From the cell containing the given text, extract its center point as (X, Y) coordinate. 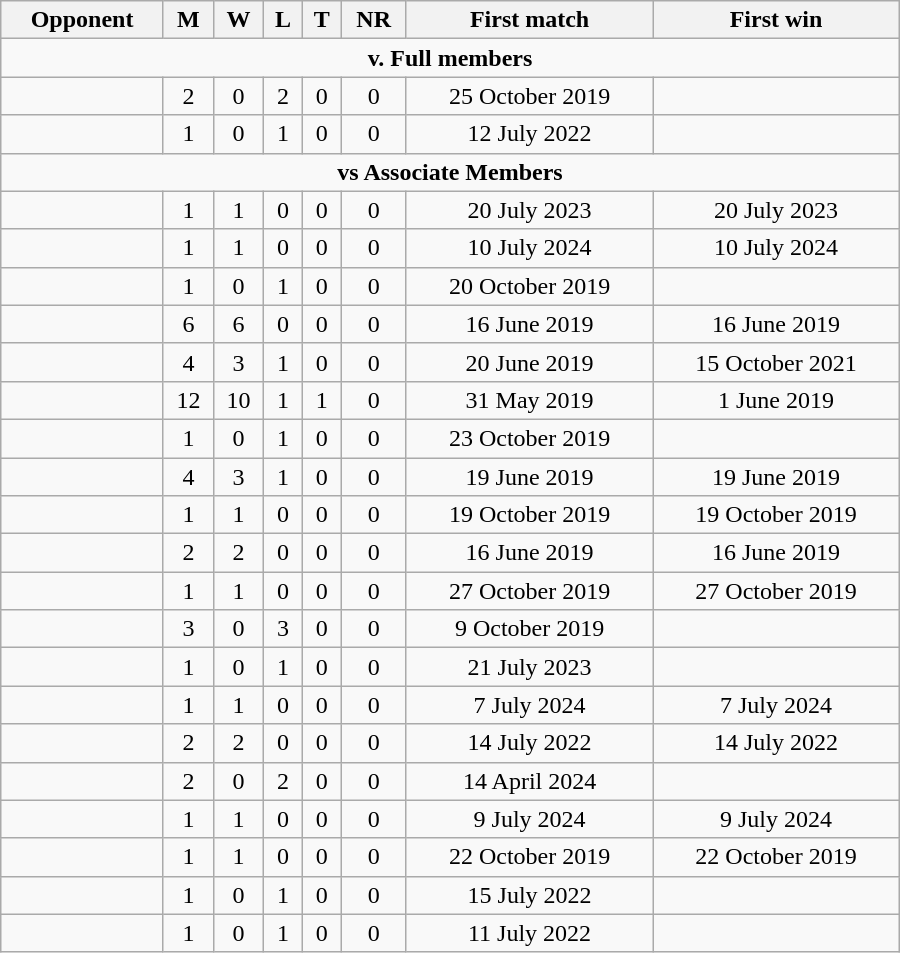
15 October 2021 (776, 362)
L (284, 20)
10 (238, 400)
23 October 2019 (529, 438)
Opponent (82, 20)
12 July 2022 (529, 134)
9 October 2019 (529, 629)
25 October 2019 (529, 96)
12 (188, 400)
20 October 2019 (529, 286)
21 July 2023 (529, 667)
1 June 2019 (776, 400)
31 May 2019 (529, 400)
M (188, 20)
T (322, 20)
NR (374, 20)
W (238, 20)
First win (776, 20)
v. Full members (450, 58)
20 June 2019 (529, 362)
First match (529, 20)
15 July 2022 (529, 895)
14 April 2024 (529, 781)
11 July 2022 (529, 933)
vs Associate Members (450, 172)
